From the cell containing the given text, extract its center point as (X, Y) coordinate. 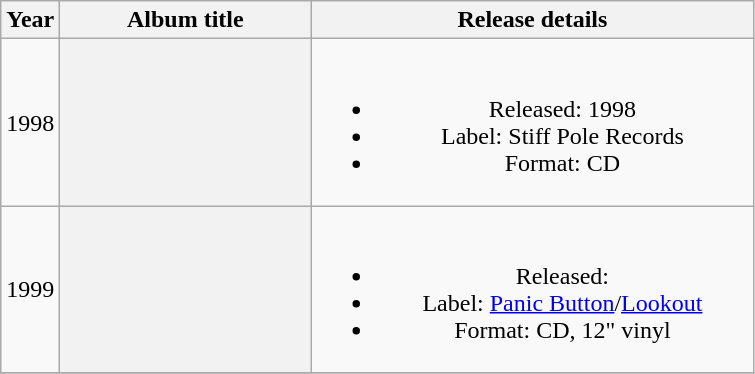
Release details (532, 20)
Album title (186, 20)
1998 (30, 122)
Year (30, 20)
1999 (30, 290)
Released: 1998Label: Stiff Pole RecordsFormat: CD (532, 122)
Released:Label: Panic Button/LookoutFormat: CD, 12" vinyl (532, 290)
